Search for the cell housing the specified text and yield its (X, Y) center coordinate. 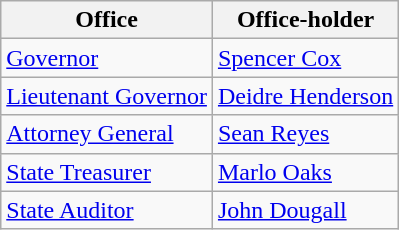
State Auditor (107, 210)
Attorney General (107, 134)
Marlo Oaks (305, 172)
John Dougall (305, 210)
Spencer Cox (305, 58)
Lieutenant Governor (107, 96)
Sean Reyes (305, 134)
Deidre Henderson (305, 96)
Office (107, 20)
State Treasurer (107, 172)
Governor (107, 58)
Office-holder (305, 20)
